For the text-containing cell, return its midpoint in [X, Y] coordinate format. 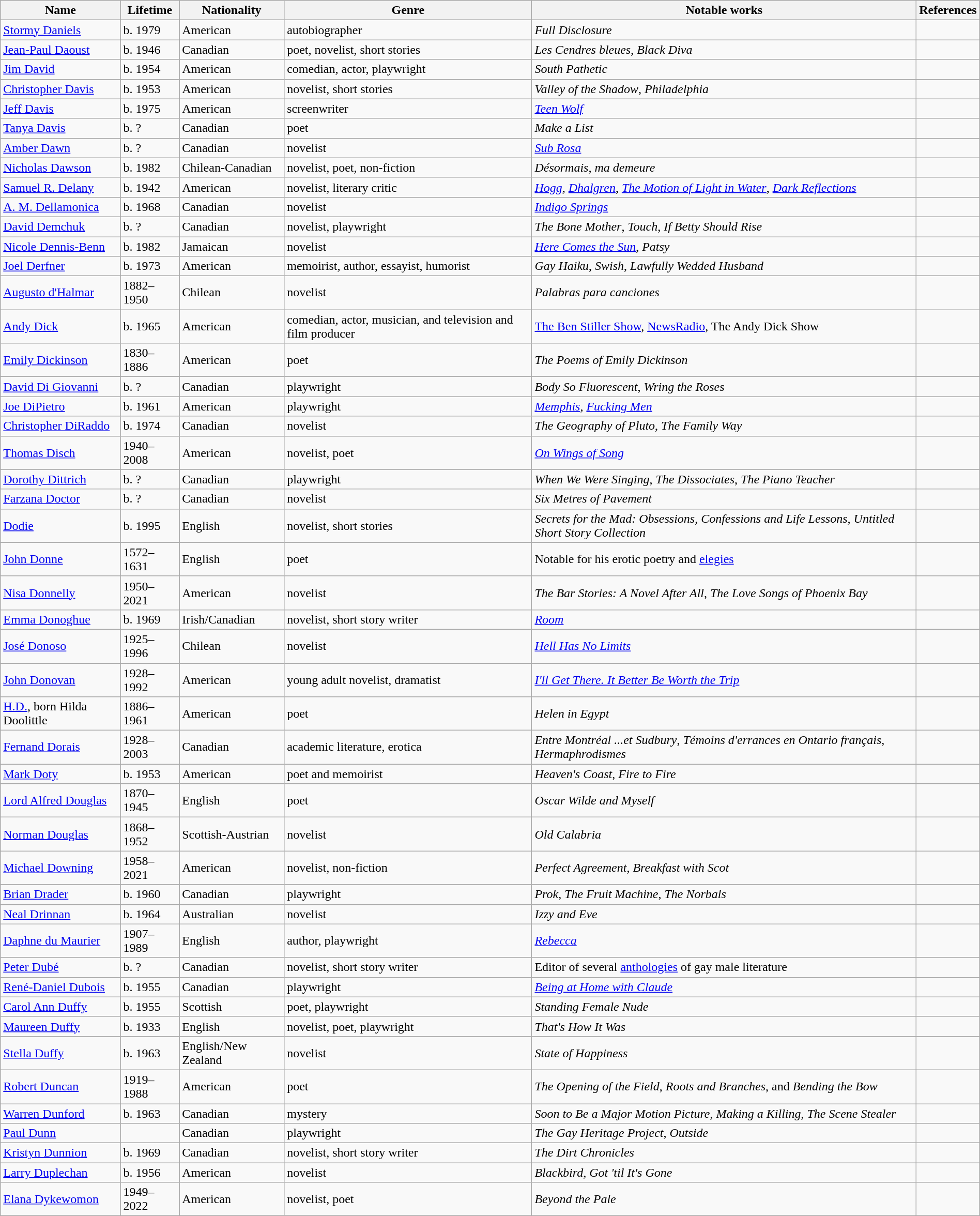
Stella Duffy [60, 1053]
Michael Downing [60, 868]
young adult novelist, dramatist [408, 679]
memoirist, author, essayist, humorist [408, 266]
Valley of the Shadow, Philadelphia [724, 89]
b. 1974 [150, 426]
1928–1992 [150, 679]
Mark Doty [60, 774]
Six Metres of Pavement [724, 499]
mystery [408, 1113]
Maureen Duffy [60, 1026]
b. 1995 [150, 525]
Soon to Be a Major Motion Picture, Making a Killing, The Scene Stealer [724, 1113]
comedian, actor, playwright [408, 69]
Warren Dunford [60, 1113]
Blackbird, Got 'til It's Gone [724, 1173]
1870–1945 [150, 800]
Make a List [724, 128]
The Ben Stiller Show, NewsRadio, The Andy Dick Show [724, 327]
1949–2022 [150, 1199]
The Geography of Pluto, The Family Way [724, 426]
Rebecca [724, 941]
Emily Dickinson [60, 360]
Memphis, Fucking Men [724, 406]
1907–1989 [150, 941]
1958–2021 [150, 868]
Scottish [232, 1007]
Norman Douglas [60, 834]
Nicole Dennis-Benn [60, 247]
The Gay Heritage Project, Outside [724, 1133]
Farzana Doctor [60, 499]
Samuel R. Delany [60, 187]
1950–2021 [150, 592]
b. 1973 [150, 266]
Lifetime [150, 10]
Nicholas Dawson [60, 168]
novelist, literary critic [408, 187]
autobiographer [408, 30]
References [948, 10]
Amber Dawn [60, 148]
Dorothy Dittrich [60, 479]
Fernand Dorais [60, 748]
Tanya Davis [60, 128]
Augusto d'Halmar [60, 293]
Indigo Springs [724, 207]
Désormais, ma demeure [724, 168]
Peter Dubé [60, 967]
Australian [232, 914]
Entre Montréal ...et Sudbury, Témoins d'errances en Ontario français, Hermaphrodismes [724, 748]
Stormy Daniels [60, 30]
Oscar Wilde and Myself [724, 800]
b. 1954 [150, 69]
novelist, poet, non-fiction [408, 168]
Standing Female Nude [724, 1007]
Room [724, 619]
The Poems of Emily Dickinson [724, 360]
I'll Get There. It Better Be Worth the Trip [724, 679]
1919–1988 [150, 1087]
b. 1961 [150, 406]
poet and memoirist [408, 774]
Joel Derfner [60, 266]
Lord Alfred Douglas [60, 800]
René-Daniel Dubois [60, 987]
When We Were Singing, The Dissociates, The Piano Teacher [724, 479]
Editor of several anthologies of gay male literature [724, 967]
A. M. Dellamonica [60, 207]
John Donne [60, 559]
Andy Dick [60, 327]
Carol Ann Duffy [60, 1007]
novelist, playwright [408, 226]
Prok, The Fruit Machine, The Norbals [724, 894]
Brian Drader [60, 894]
Old Calabria [724, 834]
Robert Duncan [60, 1087]
South Pathetic [724, 69]
José Donoso [60, 646]
Palabras para canciones [724, 293]
Christopher Davis [60, 89]
1928–2003 [150, 748]
Larry Duplechan [60, 1173]
Helen in Egypt [724, 713]
David Demchuk [60, 226]
Scottish-Austrian [232, 834]
Beyond the Pale [724, 1199]
poet, novelist, short stories [408, 50]
Full Disclosure [724, 30]
Genre [408, 10]
Teen Wolf [724, 109]
Jeff Davis [60, 109]
Jamaican [232, 247]
1830–1886 [150, 360]
Joe DiPietro [60, 406]
Les Cendres bleues, Black Diva [724, 50]
Kristyn Dunnion [60, 1153]
Being at Home with Claude [724, 987]
Body So Fluorescent, Wring the Roses [724, 387]
b. 1960 [150, 894]
Notable for his erotic poetry and elegies [724, 559]
b. 1956 [150, 1173]
Elana Dykewomon [60, 1199]
Daphne du Maurier [60, 941]
Chilean-Canadian [232, 168]
English/New Zealand [232, 1053]
poet, playwright [408, 1007]
Perfect Agreement, Breakfast with Scot [724, 868]
b. 1968 [150, 207]
b. 1975 [150, 109]
academic literature, erotica [408, 748]
John Donovan [60, 679]
Secrets for the Mad: Obsessions, Confessions and Life Lessons, Untitled Short Story Collection [724, 525]
Name [60, 10]
b. 1979 [150, 30]
author, playwright [408, 941]
Hogg, Dhalgren, The Motion of Light in Water, Dark Reflections [724, 187]
Paul Dunn [60, 1133]
Jean-Paul Daoust [60, 50]
Nationality [232, 10]
1940–2008 [150, 453]
b. 1964 [150, 914]
Hell Has No Limits [724, 646]
1572–1631 [150, 559]
That's How It Was [724, 1026]
Emma Donoghue [60, 619]
Heaven's Coast, Fire to Fire [724, 774]
1925–1996 [150, 646]
b. 1942 [150, 187]
The Bone Mother, Touch, If Betty Should Rise [724, 226]
Sub Rosa [724, 148]
On Wings of Song [724, 453]
Here Comes the Sun, Patsy [724, 247]
The Opening of the Field, Roots and Branches, and Bending the Bow [724, 1087]
The Dirt Chronicles [724, 1153]
Gay Haiku, Swish, Lawfully Wedded Husband [724, 266]
Notable works [724, 10]
Dodie [60, 525]
David Di Giovanni [60, 387]
The Bar Stories: A Novel After All, The Love Songs of Phoenix Bay [724, 592]
b. 1933 [150, 1026]
comedian, actor, musician, and television and film producer [408, 327]
b. 1965 [150, 327]
State of Happiness [724, 1053]
novelist, non-fiction [408, 868]
novelist, poet, playwright [408, 1026]
screenwriter [408, 109]
Thomas Disch [60, 453]
Christopher DiRaddo [60, 426]
Nisa Donnelly [60, 592]
1882–1950 [150, 293]
Irish/Canadian [232, 619]
1868–1952 [150, 834]
Jim David [60, 69]
1886–1961 [150, 713]
b. 1946 [150, 50]
Izzy and Eve [724, 914]
Neal Drinnan [60, 914]
H.D., born Hilda Doolittle [60, 713]
